Search for the cell housing the specified text and yield its [x, y] center coordinate. 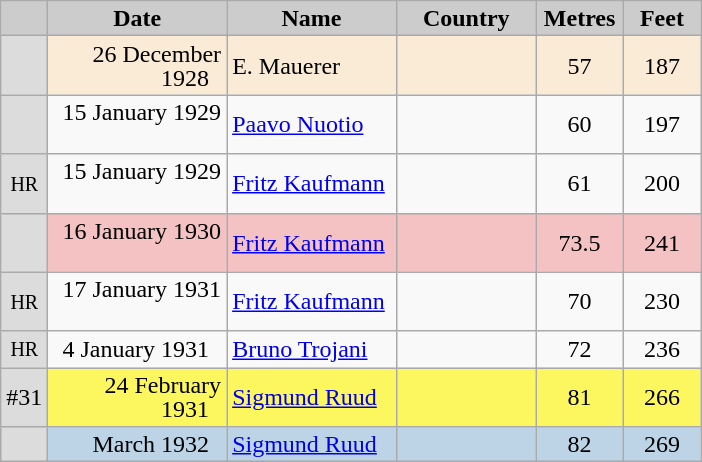
24 February 1931 [138, 398]
82 [580, 444]
Bruno Trojani [312, 350]
269 [662, 444]
197 [662, 124]
17 January 1931 [138, 302]
Feet [662, 18]
Name [312, 18]
March 1932 [138, 444]
72 [580, 350]
200 [662, 184]
57 [580, 66]
61 [580, 184]
241 [662, 242]
Date [138, 18]
266 [662, 398]
Country [466, 18]
236 [662, 350]
E. Mauerer [312, 66]
26 December 1928 [138, 66]
70 [580, 302]
73.5 [580, 242]
Paavo Nuotio [312, 124]
60 [580, 124]
230 [662, 302]
16 January 1930 [138, 242]
81 [580, 398]
187 [662, 66]
Metres [580, 18]
#31 [24, 398]
4 January 1931 [138, 350]
